Detect which cell encompasses the target text, then output its (X, Y) center coordinate. 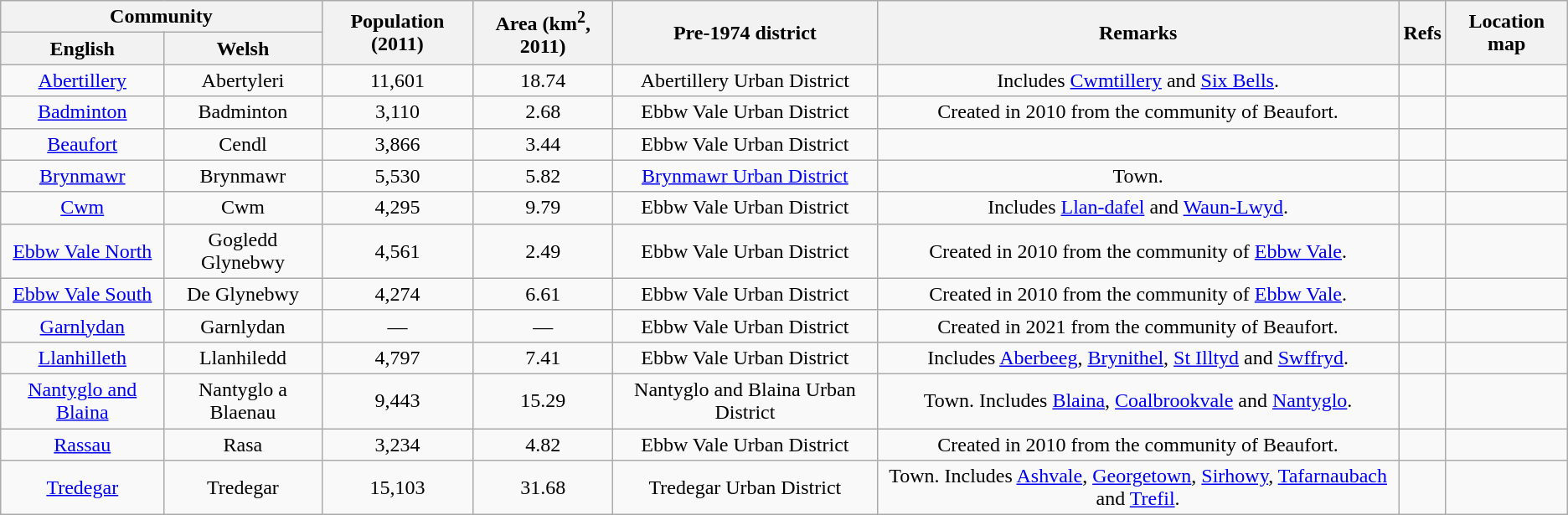
Brynmawr Urban District (745, 176)
3.44 (543, 144)
Area (km2, 2011) (543, 33)
Remarks (1137, 33)
Abertillery (82, 80)
Location map (1506, 33)
Tredegar Urban District (745, 487)
Nantyglo a Blaenau (243, 400)
Created in 2021 from the community of Beaufort. (1137, 326)
Ebbw Vale North (82, 251)
Gogledd Glynebwy (243, 251)
Rassau (82, 445)
3,866 (397, 144)
Town. (1137, 176)
Abertyleri (243, 80)
15.29 (543, 400)
6.61 (543, 294)
Refs (1422, 33)
15,103 (397, 487)
7.41 (543, 358)
Population (2011) (397, 33)
9,443 (397, 400)
31.68 (543, 487)
3,110 (397, 112)
Includes Aberbeeg, Brynithel, St Illtyd and Swffryd. (1137, 358)
5.82 (543, 176)
9.79 (543, 208)
Llanhilleth (82, 358)
Includes Cwmtillery and Six Bells. (1137, 80)
4,797 (397, 358)
4.82 (543, 445)
4,295 (397, 208)
4,561 (397, 251)
Pre-1974 district (745, 33)
11,601 (397, 80)
Cendl (243, 144)
Nantyglo and Blaina (82, 400)
Town. Includes Blaina, Coalbrookvale and Nantyglo. (1137, 400)
Town. Includes Ashvale, Georgetown, Sirhowy, Tafarnaubach and Trefil. (1137, 487)
Community (161, 17)
Beaufort (82, 144)
Includes Llan-dafel and Waun-Lwyd. (1137, 208)
18.74 (543, 80)
3,234 (397, 445)
English (82, 49)
Abertillery Urban District (745, 80)
4,274 (397, 294)
Nantyglo and Blaina Urban District (745, 400)
Ebbw Vale South (82, 294)
5,530 (397, 176)
Welsh (243, 49)
2.68 (543, 112)
De Glynebwy (243, 294)
2.49 (543, 251)
Rasa (243, 445)
Llanhiledd (243, 358)
